Output the (X, Y) coordinate of the center of the cell containing the given text.  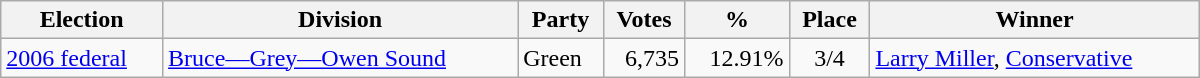
Green (561, 58)
Larry Miller, Conservative (1034, 58)
Place (830, 20)
Division (340, 20)
Party (561, 20)
6,735 (644, 58)
Winner (1034, 20)
% (738, 20)
2006 federal (82, 58)
Election (82, 20)
3/4 (830, 58)
Bruce—Grey—Owen Sound (340, 58)
12.91% (738, 58)
Votes (644, 20)
